Return [x, y] of the center of cell containing provided text 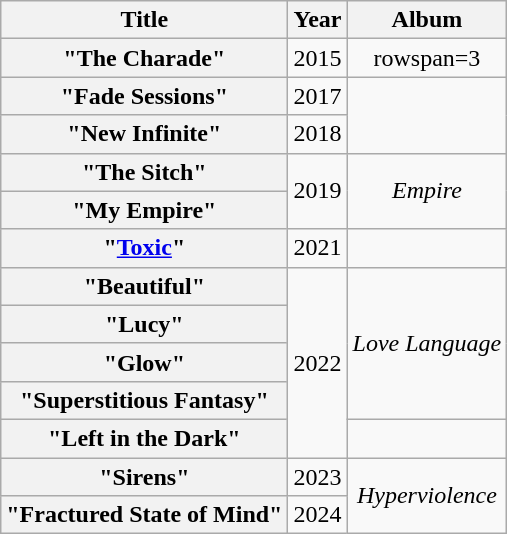
"The Charade" [144, 58]
2021 [318, 248]
"Sirens" [144, 477]
Title [144, 20]
Hyperviolence [427, 496]
2024 [318, 515]
2022 [318, 362]
2017 [318, 96]
"The Sitch" [144, 172]
"Toxic" [144, 248]
"Glow" [144, 362]
2018 [318, 134]
"Beautiful" [144, 286]
"Superstitious Fantasy" [144, 400]
"Fade Sessions" [144, 96]
Album [427, 20]
Empire [427, 191]
"My Empire" [144, 210]
"Left in the Dark" [144, 438]
"Fractured State of Mind" [144, 515]
Love Language [427, 343]
2019 [318, 191]
"New Infinite" [144, 134]
2015 [318, 58]
Year [318, 20]
rowspan=3 [427, 58]
2023 [318, 477]
"Lucy" [144, 324]
